Return the (X, Y) coordinate for the center point of the cell that contains the specified text.  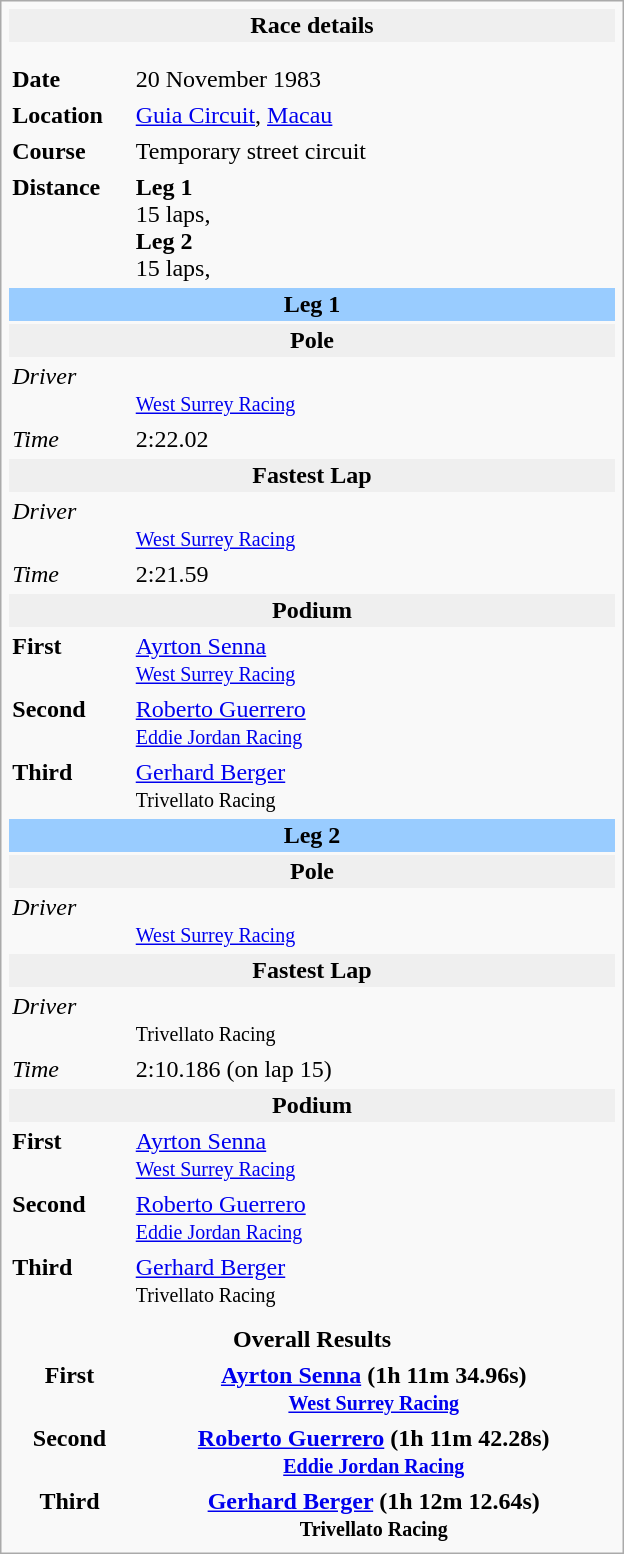
Trivellato Racing (374, 1020)
Gerhard Berger (1h 12m 12.64s)Trivellato Racing (374, 1515)
Leg 115 laps, Leg 215 laps, (374, 228)
Guia Circuit, Macau (374, 116)
Ayrton Senna (1h 11m 34.96s)West Surrey Racing (374, 1389)
Leg 2 (312, 836)
2:10.186 (on lap 15) (374, 1070)
Location (69, 116)
Distance (69, 228)
Leg 1 (312, 304)
2:21.59 (374, 574)
Roberto Guerrero (1h 11m 42.28s)Eddie Jordan Racing (374, 1452)
Race details (312, 26)
Date (69, 80)
Overall Results (312, 1340)
Course (69, 152)
20 November 1983 (374, 80)
Ayrton Senna West Surrey Racing (374, 1155)
Temporary street circuit (374, 152)
2:22.02 (374, 440)
Ayrton SennaWest Surrey Racing (374, 660)
